Determine the [X, Y] coordinate at the center of the cell enclosing the given text.  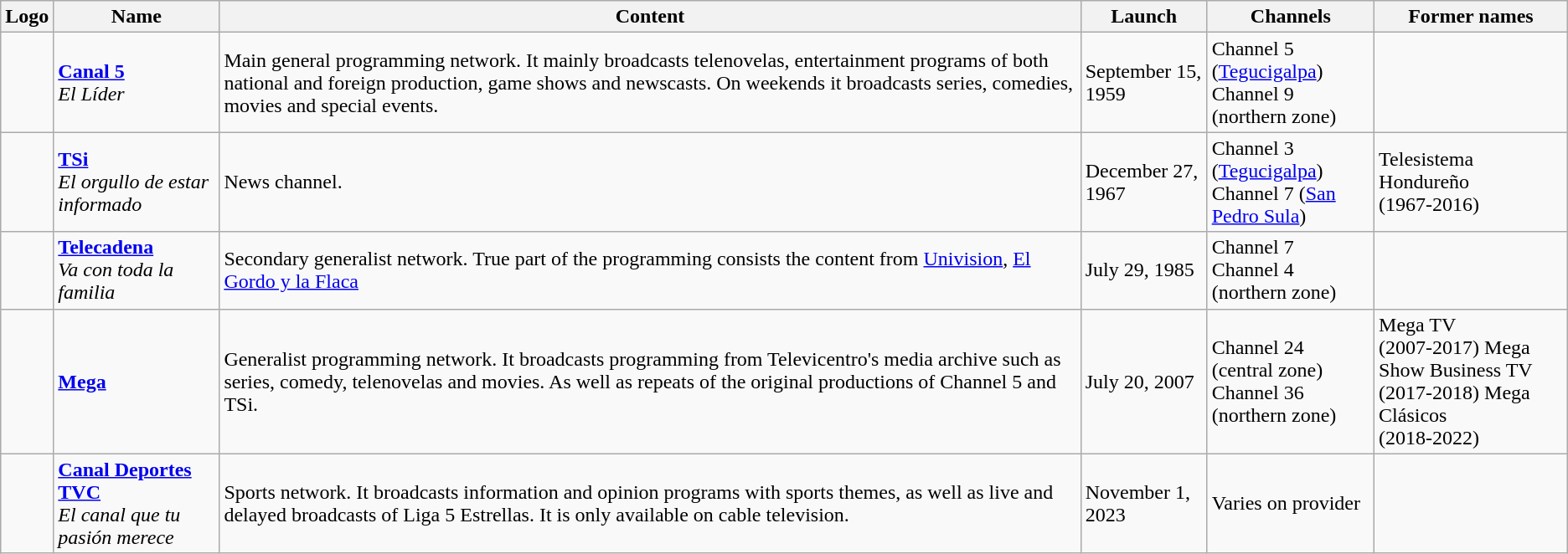
Mega TV(2007-2017) Mega Show Business TV(2017-2018) Mega Clásicos(2018-2022) [1471, 382]
Logo [27, 17]
Secondary generalist network. True part of the programming consists the content from Univision, El Gordo y la Flaca [650, 270]
Channel 24 (central zone)Channel 36 (northern zone) [1290, 382]
July 20, 2007 [1144, 382]
TelecadenaVa con toda la familia [137, 270]
Canal Deportes TVCEl canal que tu pasión merece [137, 504]
Canal 5El Líder [137, 82]
Channel 3 (Tegucigalpa)Channel 7 (San Pedro Sula) [1290, 182]
Channel 7Channel 4 (northern zone) [1290, 270]
Telesistema Hondureño(1967-2016) [1471, 182]
July 29, 1985 [1144, 270]
Former names [1471, 17]
Channels [1290, 17]
Launch [1144, 17]
Varies on provider [1290, 504]
November 1, 2023 [1144, 504]
Mega [137, 382]
December 27, 1967 [1144, 182]
Name [137, 17]
Channel 5 (Tegucigalpa)Channel 9 (northern zone) [1290, 82]
News channel. [650, 182]
TSiEl orgullo de estar informado [137, 182]
September 15, 1959 [1144, 82]
Content [650, 17]
